Extract the [x, y] coordinate from the center of the cell holding the provided text.  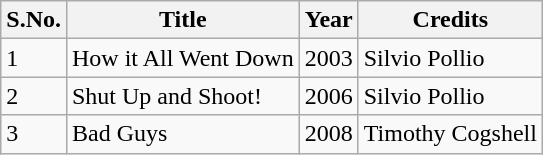
1 [34, 58]
3 [34, 134]
How it All Went Down [182, 58]
2 [34, 96]
2008 [328, 134]
Timothy Cogshell [450, 134]
Title [182, 20]
2003 [328, 58]
S.No. [34, 20]
Bad Guys [182, 134]
Shut Up and Shoot! [182, 96]
2006 [328, 96]
Credits [450, 20]
Year [328, 20]
